Pinpoint the cell where the given text exists, returning its (X, Y) midpoint coordinate. 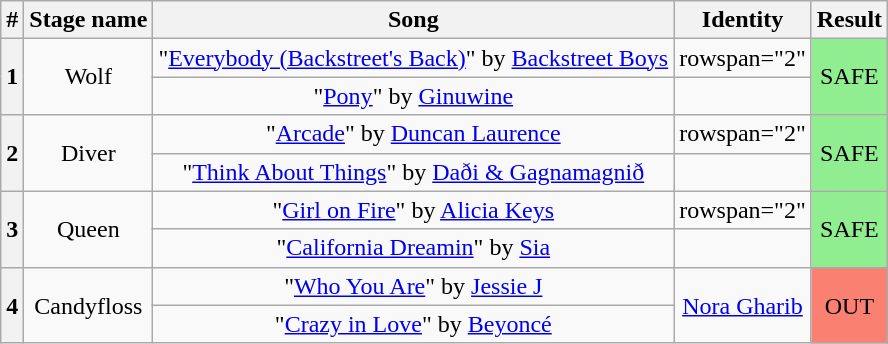
Wolf (88, 77)
"Crazy in Love" by Beyoncé (414, 324)
Identity (743, 20)
1 (12, 77)
3 (12, 229)
Song (414, 20)
OUT (849, 305)
"Girl on Fire" by Alicia Keys (414, 210)
"Everybody (Backstreet's Back)" by Backstreet Boys (414, 58)
Nora Gharib (743, 305)
Stage name (88, 20)
# (12, 20)
4 (12, 305)
Candyfloss (88, 305)
Result (849, 20)
Diver (88, 153)
Queen (88, 229)
"Who You Are" by Jessie J (414, 286)
"Think About Things" by Daði & Gagnamagnið (414, 172)
"Pony" by Ginuwine (414, 96)
"California Dreamin" by Sia (414, 248)
"Arcade" by Duncan Laurence (414, 134)
2 (12, 153)
